Output the [X, Y] coordinate of the center of the cell containing the given text.  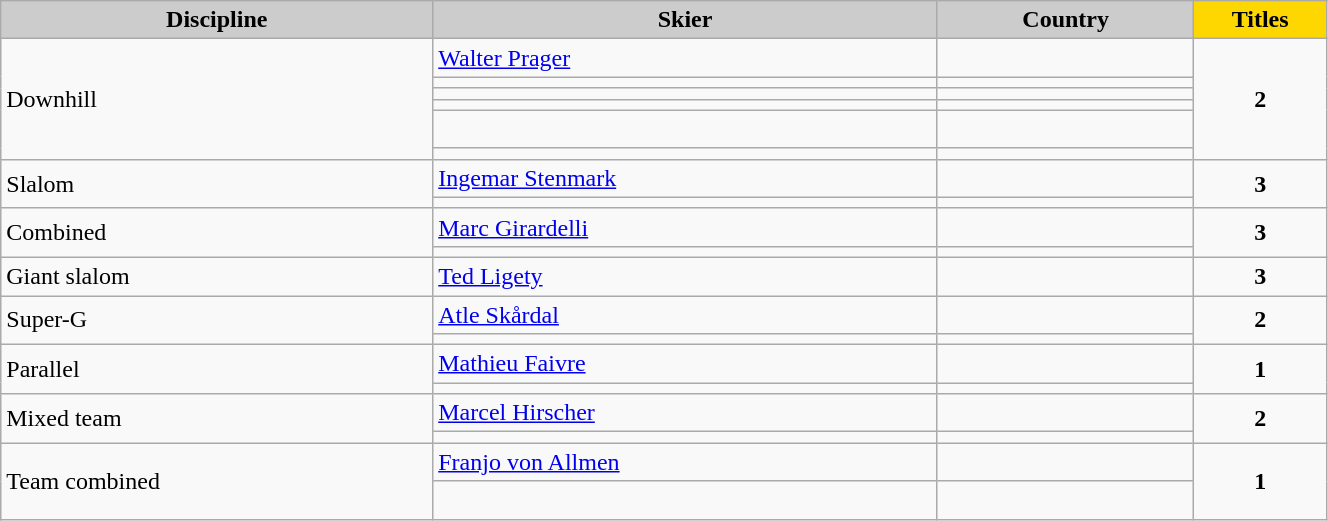
Combined [217, 232]
Super-G [217, 320]
Franjo von Allmen [686, 462]
Country [1065, 20]
Mixed team [217, 418]
Giant slalom [217, 276]
Ingemar Stenmark [686, 178]
Downhill [217, 99]
Titles [1260, 20]
Slalom [217, 184]
Marc Girardelli [686, 227]
Parallel [217, 370]
Atle Skårdal [686, 315]
Mathieu Faivre [686, 364]
Skier [686, 20]
Ted Ligety [686, 276]
Team combined [217, 481]
Discipline [217, 20]
Marcel Hirscher [686, 413]
Walter Prager [686, 58]
